For the text-containing cell, return its midpoint in [x, y] coordinate format. 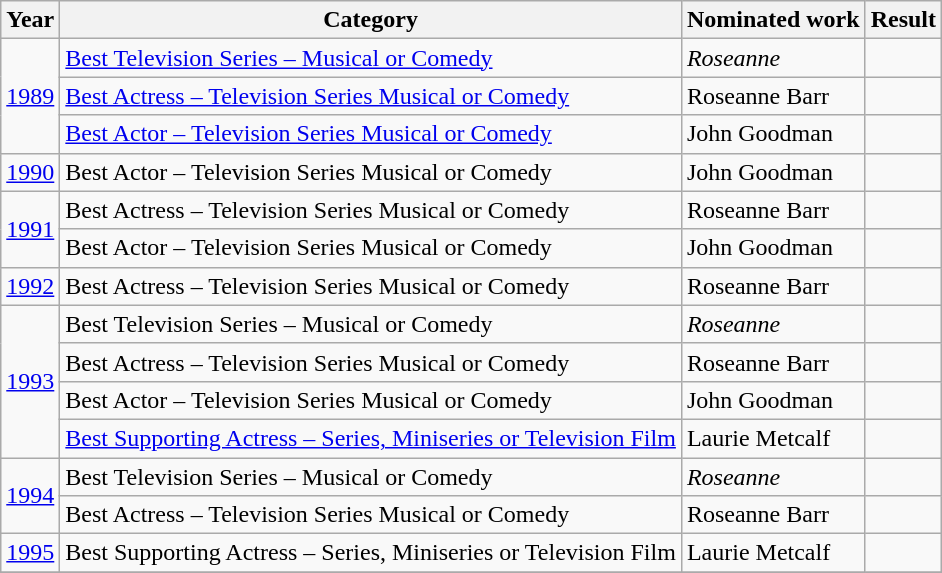
1991 [30, 229]
1990 [30, 172]
Year [30, 20]
1993 [30, 381]
1995 [30, 553]
Result [903, 20]
1992 [30, 286]
Category [371, 20]
Nominated work [773, 20]
1989 [30, 96]
1994 [30, 496]
